Detect which cell encompasses the target text, then output its (X, Y) center coordinate. 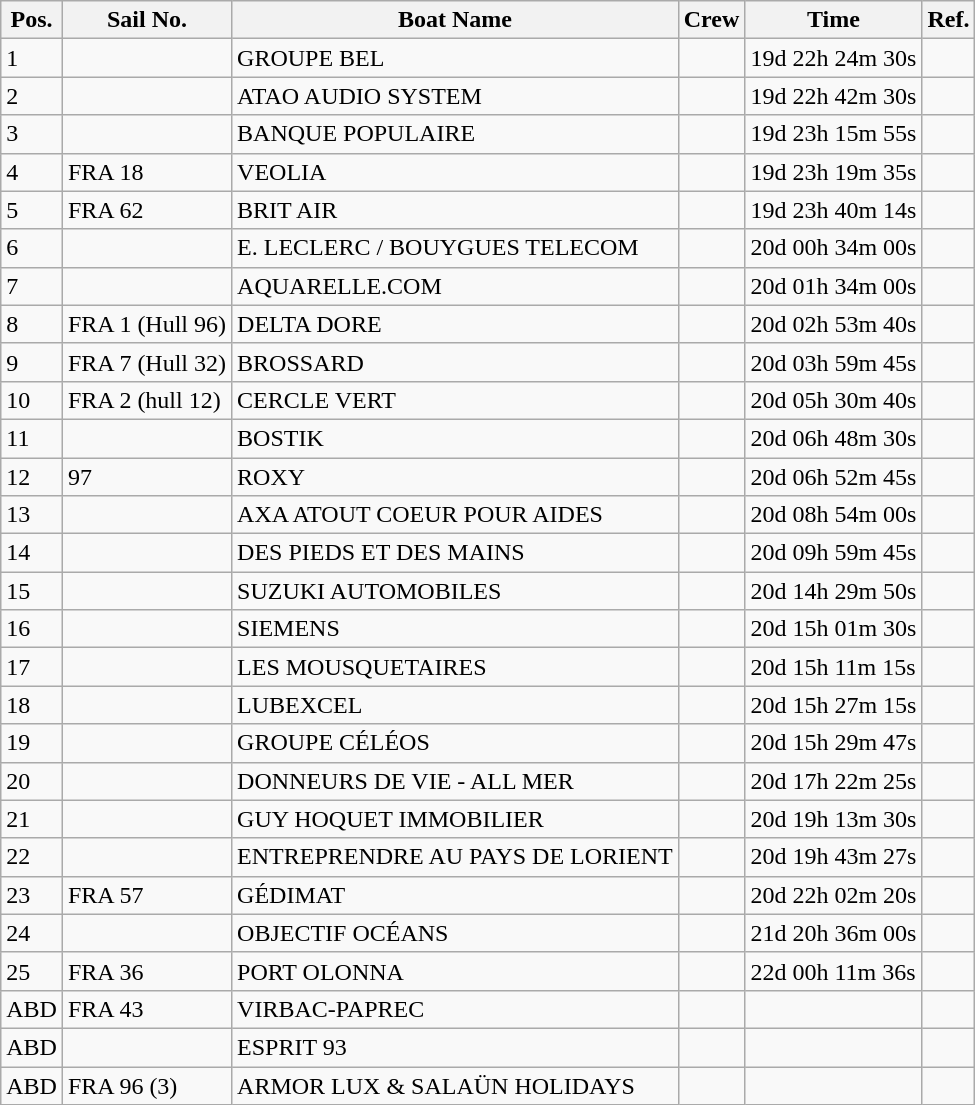
Pos. (32, 20)
DES PIEDS ET DES MAINS (456, 553)
Time (834, 20)
12 (32, 477)
20d 14h 29m 50s (834, 591)
19 (32, 743)
20d 17h 22m 25s (834, 781)
19d 22h 24m 30s (834, 58)
8 (32, 324)
GUY HOQUET IMMOBILIER (456, 819)
CERCLE VERT (456, 400)
BOSTIK (456, 438)
SUZUKI AUTOMOBILES (456, 591)
Boat Name (456, 20)
25 (32, 971)
20d 22h 02m 20s (834, 895)
20d 19h 13m 30s (834, 819)
22 (32, 857)
ESPRIT 93 (456, 1047)
ARMOR LUX & SALAÜN HOLIDAYS (456, 1085)
SIEMENS (456, 629)
GÉDIMAT (456, 895)
Ref. (948, 20)
9 (32, 362)
21d 20h 36m 00s (834, 933)
20d 02h 53m 40s (834, 324)
11 (32, 438)
20 (32, 781)
3 (32, 134)
15 (32, 591)
1 (32, 58)
10 (32, 400)
FRA 18 (146, 172)
20d 06h 52m 45s (834, 477)
18 (32, 705)
VIRBAC-PAPREC (456, 1009)
97 (146, 477)
20d 15h 01m 30s (834, 629)
BROSSARD (456, 362)
AXA ATOUT COEUR POUR AIDES (456, 515)
20d 06h 48m 30s (834, 438)
GROUPE BEL (456, 58)
19d 22h 42m 30s (834, 96)
Sail No. (146, 20)
19d 23h 15m 55s (834, 134)
DELTA DORE (456, 324)
20d 00h 34m 00s (834, 248)
20d 03h 59m 45s (834, 362)
23 (32, 895)
BANQUE POPULAIRE (456, 134)
19d 23h 40m 14s (834, 210)
DONNEURS DE VIE - ALL MER (456, 781)
20d 08h 54m 00s (834, 515)
FRA 36 (146, 971)
ATAO AUDIO SYSTEM (456, 96)
24 (32, 933)
16 (32, 629)
6 (32, 248)
FRA 96 (3) (146, 1085)
ROXY (456, 477)
LUBEXCEL (456, 705)
20d 01h 34m 00s (834, 286)
E. LECLERC / BOUYGUES TELECOM (456, 248)
20d 15h 11m 15s (834, 667)
VEOLIA (456, 172)
Crew (712, 20)
BRIT AIR (456, 210)
FRA 7 (Hull 32) (146, 362)
20d 19h 43m 27s (834, 857)
2 (32, 96)
FRA 57 (146, 895)
FRA 1 (Hull 96) (146, 324)
AQUARELLE.COM (456, 286)
13 (32, 515)
22d 00h 11m 36s (834, 971)
GROUPE CÉLÉOS (456, 743)
21 (32, 819)
FRA 62 (146, 210)
17 (32, 667)
OBJECTIF OCÉANS (456, 933)
PORT OLONNA (456, 971)
20d 05h 30m 40s (834, 400)
4 (32, 172)
FRA 43 (146, 1009)
LES MOUSQUETAIRES (456, 667)
20d 15h 29m 47s (834, 743)
14 (32, 553)
ENTREPRENDRE AU PAYS DE LORIENT (456, 857)
FRA 2 (hull 12) (146, 400)
20d 09h 59m 45s (834, 553)
7 (32, 286)
19d 23h 19m 35s (834, 172)
5 (32, 210)
20d 15h 27m 15s (834, 705)
